Extract the [X, Y] coordinate from the center of the cell holding the provided text.  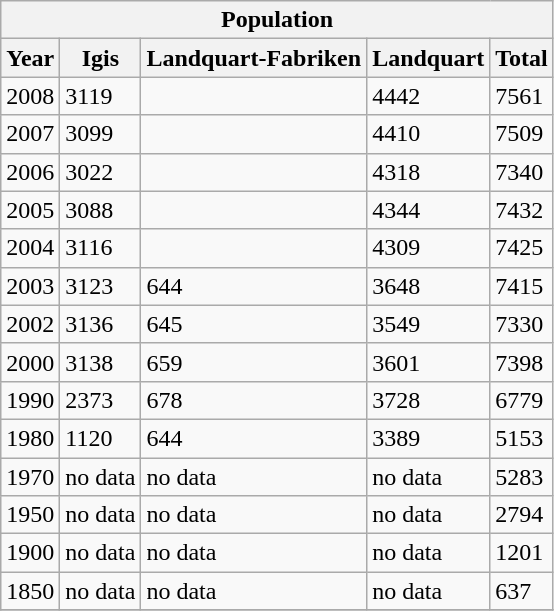
7415 [522, 286]
Landquart-Fabriken [254, 58]
1950 [30, 515]
3648 [428, 286]
Total [522, 58]
3136 [100, 324]
2003 [30, 286]
Population [278, 20]
6779 [522, 400]
3389 [428, 438]
7340 [522, 172]
7398 [522, 362]
3138 [100, 362]
7425 [522, 248]
4309 [428, 248]
Landquart [428, 58]
2794 [522, 515]
4318 [428, 172]
7432 [522, 210]
3728 [428, 400]
2008 [30, 96]
4410 [428, 134]
1850 [30, 591]
5283 [522, 477]
1980 [30, 438]
7330 [522, 324]
2006 [30, 172]
1120 [100, 438]
Year [30, 58]
3022 [100, 172]
3116 [100, 248]
Igis [100, 58]
4344 [428, 210]
5153 [522, 438]
2007 [30, 134]
3549 [428, 324]
1970 [30, 477]
3123 [100, 286]
645 [254, 324]
2004 [30, 248]
1201 [522, 553]
1900 [30, 553]
4442 [428, 96]
3099 [100, 134]
678 [254, 400]
3119 [100, 96]
3088 [100, 210]
637 [522, 591]
3601 [428, 362]
2002 [30, 324]
2005 [30, 210]
1990 [30, 400]
2000 [30, 362]
2373 [100, 400]
659 [254, 362]
7561 [522, 96]
7509 [522, 134]
